Pinpoint the cell where the given text exists, returning its (X, Y) midpoint coordinate. 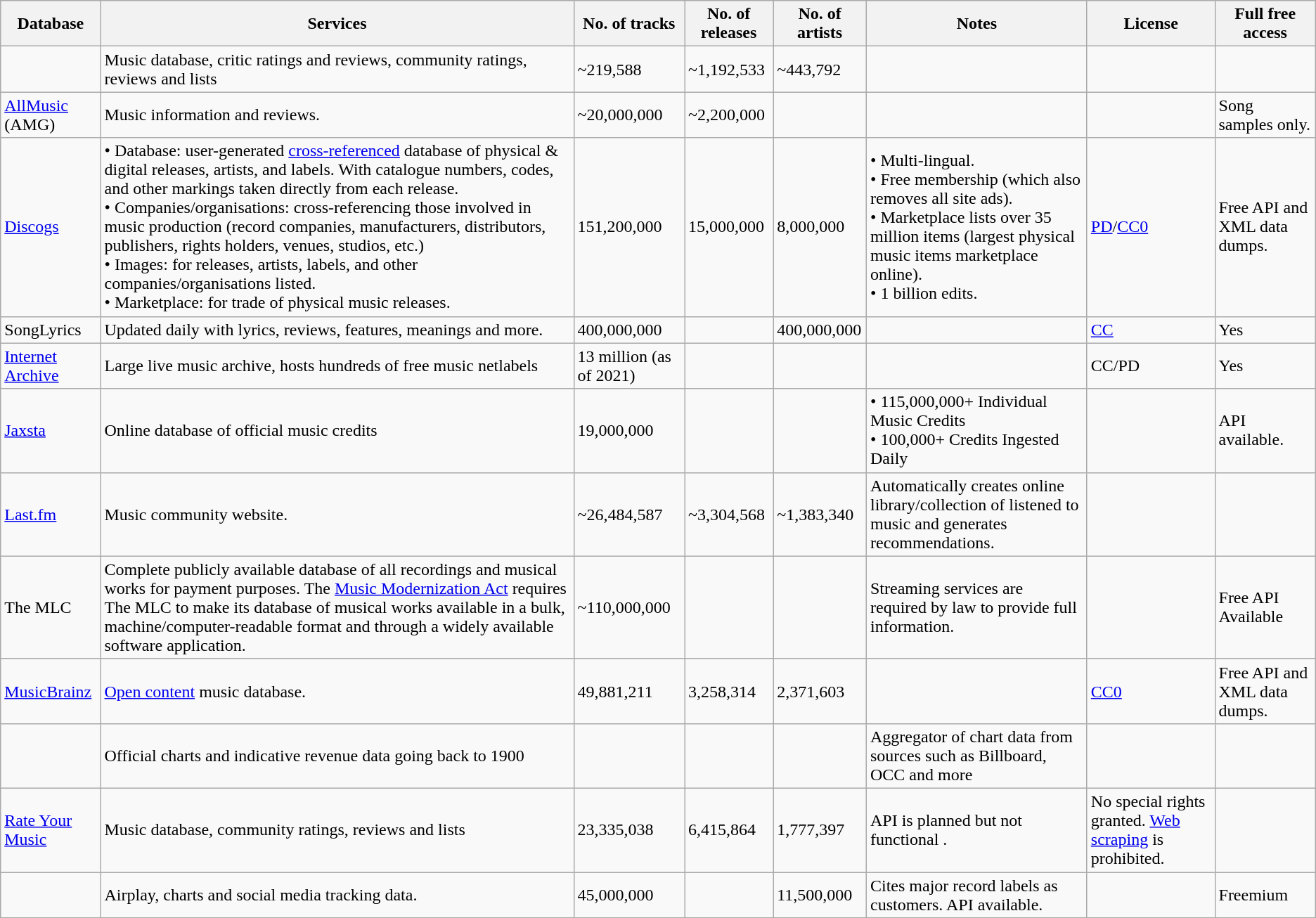
The MLC (51, 607)
No. of releases (729, 24)
Official charts and indicative revenue data going back to 1900 (337, 756)
6,415,864 (729, 829)
13 million (as of 2021) (628, 366)
~1,192,533 (729, 69)
Full free access (1265, 24)
Services (337, 24)
Music database, community ratings, reviews and lists (337, 829)
Jaxsta (51, 430)
SongLyrics (51, 330)
Last.fm (51, 515)
Airplay, charts and social media tracking data. (337, 894)
Streaming services are required by law to provide full information. (976, 607)
~1,383,340 (820, 515)
Music community website. (337, 515)
Automatically creates online library/collection of listened to music and generates recommendations. (976, 515)
Discogs (51, 227)
CC0 (1151, 691)
~3,304,568 (729, 515)
Aggregator of chart data from sources such as Billboard, OCC and more (976, 756)
Music information and reviews. (337, 115)
Song samples only. (1265, 115)
Database (51, 24)
11,500,000 (820, 894)
8,000,000 (820, 227)
Open content music database. (337, 691)
No. of artists (820, 24)
3,258,314 (729, 691)
CC (1151, 330)
• 115,000,000+ Individual Music Credits• 100,000+ Credits Ingested Daily (976, 430)
Online database of official music credits (337, 430)
45,000,000 (628, 894)
No. of tracks (628, 24)
Cites major record labels as customers. API available. (976, 894)
PD/CC0 (1151, 227)
~443,792 (820, 69)
API is planned but not functional . (976, 829)
Freemium (1265, 894)
~219,588 (628, 69)
Large live music archive, hosts hundreds of free music netlabels (337, 366)
Free API Available (1265, 607)
~26,484,587 (628, 515)
Music database, critic ratings and reviews, community ratings, reviews and lists (337, 69)
No special rights granted. Web scraping is prohibited. (1151, 829)
1,777,397 (820, 829)
Internet Archive (51, 366)
~20,000,000 (628, 115)
2,371,603 (820, 691)
Rate Your Music (51, 829)
License (1151, 24)
23,335,038 (628, 829)
AllMusic (AMG) (51, 115)
Updated daily with lyrics, reviews, features, meanings and more. (337, 330)
49,881,211 (628, 691)
Notes (976, 24)
~110,000,000 (628, 607)
MusicBrainz (51, 691)
151,200,000 (628, 227)
CC/PD (1151, 366)
19,000,000 (628, 430)
15,000,000 (729, 227)
~2,200,000 (729, 115)
API available. (1265, 430)
